Locate the cell with the specified text and output its (X, Y) center coordinate. 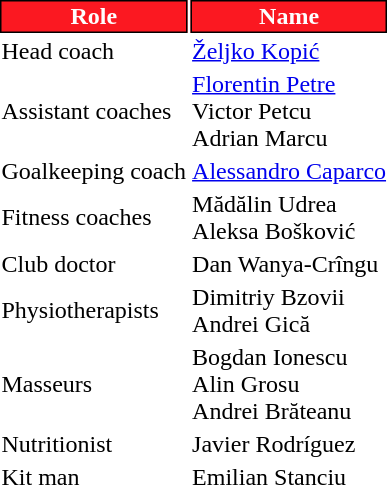
Assistant coaches (94, 111)
Goalkeeping coach (94, 171)
Club doctor (94, 264)
Fitness coaches (94, 218)
Nutritionist (94, 444)
Role (94, 16)
Physiotherapists (94, 310)
Head coach (94, 51)
Masseurs (94, 384)
